Determine the (X, Y) coordinate at the center of the cell enclosing the given text.  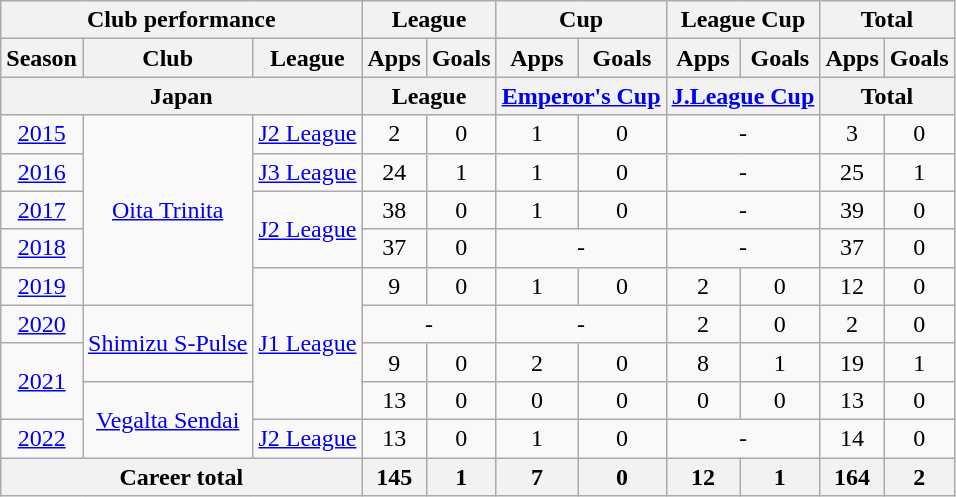
19 (852, 362)
14 (852, 438)
145 (394, 477)
8 (703, 362)
Career total (182, 477)
2019 (42, 286)
38 (394, 210)
2021 (42, 381)
2016 (42, 172)
2015 (42, 134)
J1 League (308, 343)
Oita Trinita (167, 210)
24 (394, 172)
Vegalta Sendai (167, 419)
39 (852, 210)
Emperor's Cup (581, 96)
Cup (581, 20)
7 (537, 477)
2022 (42, 438)
Shimizu S-Pulse (167, 343)
League Cup (743, 20)
Japan (182, 96)
J3 League (308, 172)
2020 (42, 324)
3 (852, 134)
Club (167, 58)
Season (42, 58)
25 (852, 172)
J.League Cup (743, 96)
2017 (42, 210)
164 (852, 477)
2018 (42, 248)
Club performance (182, 20)
